Return (X, Y) of the center of cell containing provided text 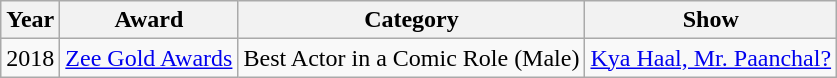
Zee Gold Awards (149, 58)
Category (412, 20)
Show (711, 20)
Kya Haal, Mr. Paanchal? (711, 58)
Award (149, 20)
2018 (30, 58)
Year (30, 20)
Best Actor in a Comic Role (Male) (412, 58)
